Capture the cell that displays the provided text and extract its [X, Y] central coordinate. 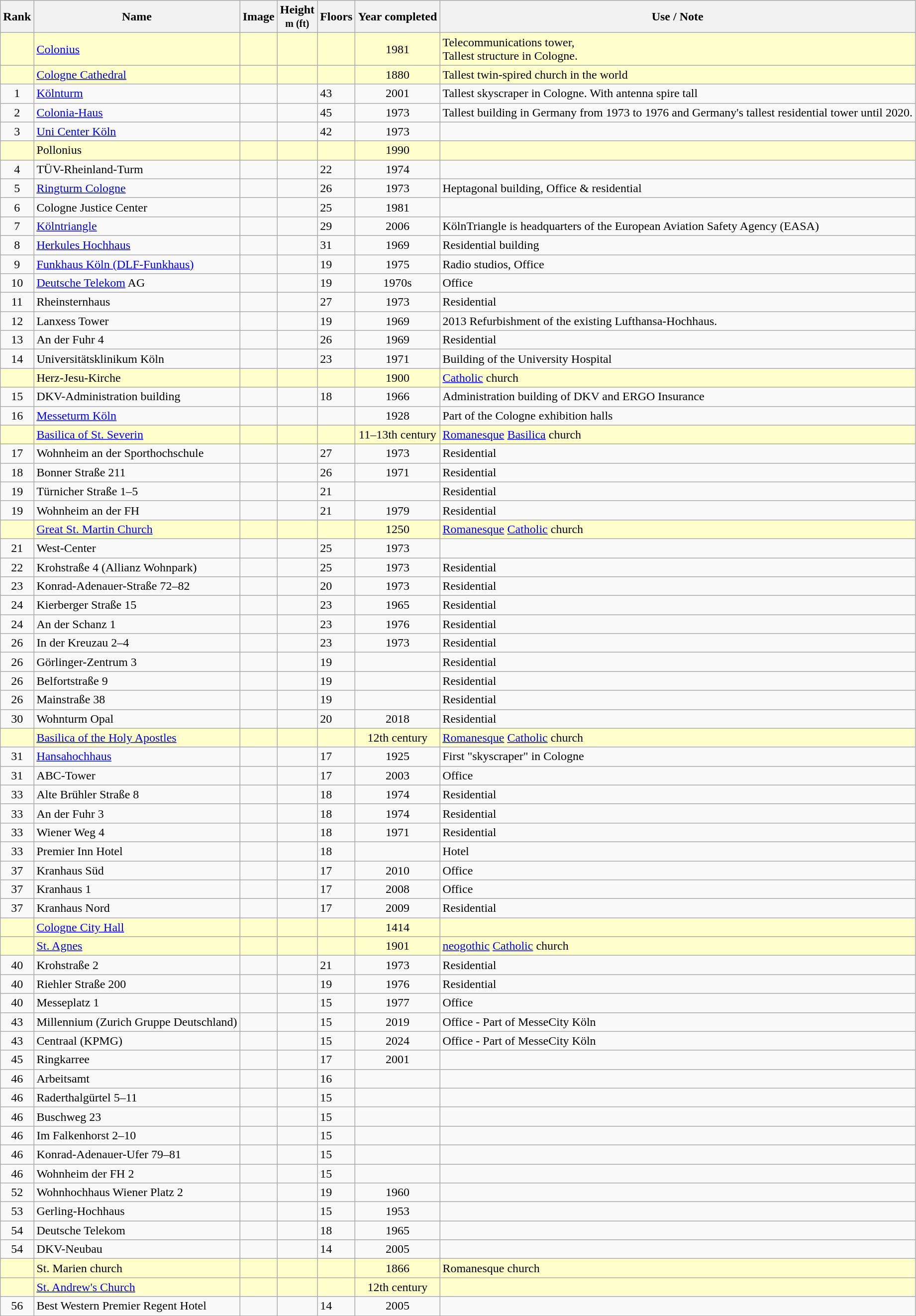
10 [17, 283]
6 [17, 207]
An der Fuhr 3 [137, 813]
Konrad-Adenauer-Ufer 79–81 [137, 1154]
1866 [398, 1268]
St. Marien church [137, 1268]
1990 [398, 150]
2019 [398, 1022]
52 [17, 1193]
Kranhaus Süd [137, 871]
St. Agnes [137, 946]
Alte Brühler Straße 8 [137, 794]
2024 [398, 1041]
29 [336, 226]
Image [259, 17]
Wohnheim der FH 2 [137, 1173]
1953 [398, 1211]
Centraal (KPMG) [137, 1041]
2003 [398, 775]
Tallest building in Germany from 1973 to 1976 and Germany's tallest residential tower until 2020. [678, 112]
St. Andrew's Church [137, 1287]
Residential building [678, 245]
Riehler Straße 200 [137, 984]
DKV-Administration building [137, 397]
7 [17, 226]
Floors [336, 17]
Name [137, 17]
Kranhaus Nord [137, 908]
Kölntriangle [137, 226]
An der Fuhr 4 [137, 340]
Great St. Martin Church [137, 529]
KölnTriangle is headquarters of the European Aviation Safety Agency (EASA) [678, 226]
Lanxess Tower [137, 321]
West-Center [137, 548]
1977 [398, 1003]
Colonia-Haus [137, 112]
DKV-Neubau [137, 1249]
1250 [398, 529]
Türnicher Straße 1–5 [137, 491]
3 [17, 131]
Wohnheim an der FH [137, 510]
Ringturm Cologne [137, 188]
1970s [398, 283]
53 [17, 1211]
1979 [398, 510]
Millennium (Zurich Gruppe Deutschland) [137, 1022]
1960 [398, 1193]
Rheinsternhaus [137, 302]
ABC-Tower [137, 775]
1414 [398, 927]
9 [17, 264]
Basilica of the Holy Apostles [137, 738]
Uni Center Köln [137, 131]
2018 [398, 719]
TÜV-Rheinland-Turm [137, 169]
Arbeitsamt [137, 1079]
Kierberger Straße 15 [137, 605]
Messeturm Köln [137, 416]
Ringkarree [137, 1060]
2 [17, 112]
Kranhaus 1 [137, 889]
Hansahochhaus [137, 757]
Funkhaus Köln (DLF-Funkhaus) [137, 264]
Pollonius [137, 150]
Wohnturm Opal [137, 719]
30 [17, 719]
2008 [398, 889]
Gerling-Hochhaus [137, 1211]
In der Kreuzau 2–4 [137, 643]
2010 [398, 871]
Wohnhochhaus Wiener Platz 2 [137, 1193]
Herz-Jesu-Kirche [137, 378]
1901 [398, 946]
Mainstraße 38 [137, 700]
Raderthalgürtel 5–11 [137, 1097]
8 [17, 245]
Krohstraße 2 [137, 965]
Herkules Hochhaus [137, 245]
Cologne City Hall [137, 927]
Cologne Justice Center [137, 207]
Wiener Weg 4 [137, 832]
Building of the University Hospital [678, 359]
Part of the Cologne exhibition halls [678, 416]
Wohnheim an der Sporthochschule [137, 453]
Year completed [398, 17]
Rank [17, 17]
12 [17, 321]
Im Falkenhorst 2–10 [137, 1135]
Görlinger-Zentrum 3 [137, 662]
1925 [398, 757]
An der Schanz 1 [137, 624]
Administration building of DKV and ERGO Insurance [678, 397]
Kölnturm [137, 94]
1900 [398, 378]
Universitätsklinikum Köln [137, 359]
Best Western Premier Regent Hotel [137, 1306]
Buschweg 23 [137, 1116]
Deutsche Telekom AG [137, 283]
Krohstraße 4 (Allianz Wohnpark) [137, 567]
1 [17, 94]
Hotel [678, 851]
Use / Note [678, 17]
42 [336, 131]
Belfortstraße 9 [137, 681]
Messeplatz 1 [137, 1003]
Tallest twin-spired church in the world [678, 75]
11 [17, 302]
4 [17, 169]
Basilica of St. Severin [137, 435]
11–13th century [398, 435]
neogothic Catholic church [678, 946]
Romanesque Basilica church [678, 435]
Konrad-Adenauer-Straße 72–82 [137, 586]
Heightm (ft) [297, 17]
Premier Inn Hotel [137, 851]
1928 [398, 416]
56 [17, 1306]
Catholic church [678, 378]
2013 Refurbishment of the existing Lufthansa-Hochhaus. [678, 321]
Cologne Cathedral [137, 75]
First "skyscraper" in Cologne [678, 757]
1880 [398, 75]
13 [17, 340]
Romanesque church [678, 1268]
Tallest skyscraper in Cologne. With antenna spire tall [678, 94]
Bonner Straße 211 [137, 472]
Colonius [137, 49]
Radio studios, Office [678, 264]
Heptagonal building, Office & residential [678, 188]
2009 [398, 908]
1966 [398, 397]
Deutsche Telekom [137, 1230]
5 [17, 188]
1975 [398, 264]
2006 [398, 226]
Telecommunications tower, Tallest structure in Cologne. [678, 49]
